Capture the cell that displays the provided text and extract its (x, y) central coordinate. 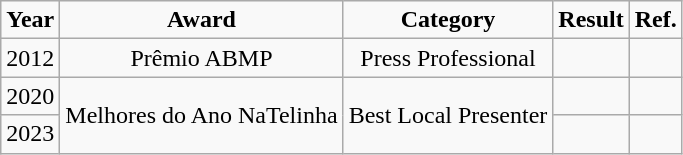
2020 (30, 96)
Prêmio ABMP (202, 58)
Ref. (656, 20)
Category (448, 20)
Year (30, 20)
2012 (30, 58)
Award (202, 20)
Result (591, 20)
Press Professional (448, 58)
2023 (30, 134)
Melhores do Ano NaTelinha (202, 115)
Best Local Presenter (448, 115)
